Detect which cell encompasses the target text, then output its (x, y) center coordinate. 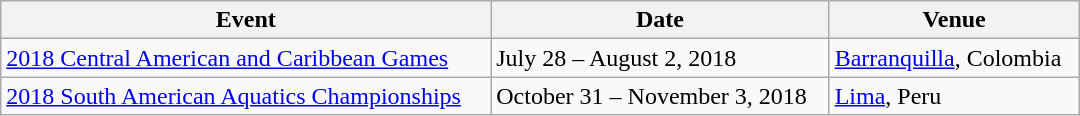
Event (246, 20)
2018 South American Aquatics Championships (246, 96)
July 28 – August 2, 2018 (660, 58)
Lima, Peru (954, 96)
Barranquilla, Colombia (954, 58)
Venue (954, 20)
2018 Central American and Caribbean Games (246, 58)
October 31 – November 3, 2018 (660, 96)
Date (660, 20)
